Determine the [X, Y] coordinate at the center of the cell enclosing the given text.  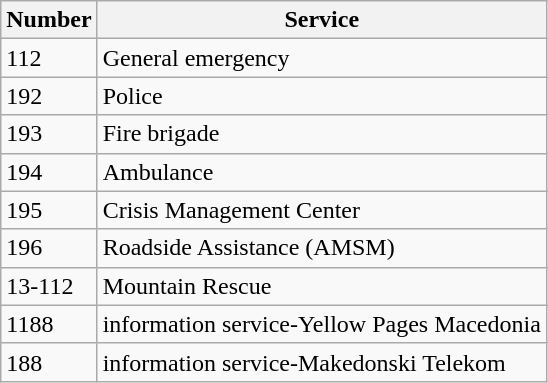
Police [322, 96]
Ambulance [322, 172]
General emergency [322, 58]
195 [49, 210]
Service [322, 20]
Number [49, 20]
196 [49, 248]
194 [49, 172]
Mountain Rescue [322, 286]
13-112 [49, 286]
Roadside Assistance (AMSM) [322, 248]
112 [49, 58]
information service-Makedonski Telekom [322, 362]
192 [49, 96]
Fire brigade [322, 134]
193 [49, 134]
Crisis Management Center [322, 210]
1188 [49, 324]
188 [49, 362]
information service-Yellow Pages Macedonia [322, 324]
